Provide the (X, Y) coordinate of the cell's center where the given text is located.  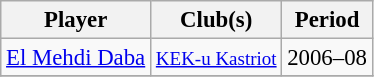
Club(s) (216, 20)
Player (76, 20)
2006–08 (327, 58)
El Mehdi Daba (76, 58)
Period (327, 20)
KEK-u Kastriot (216, 58)
